Find where the given text appears and provide that cell's center as (X, Y) coordinate. 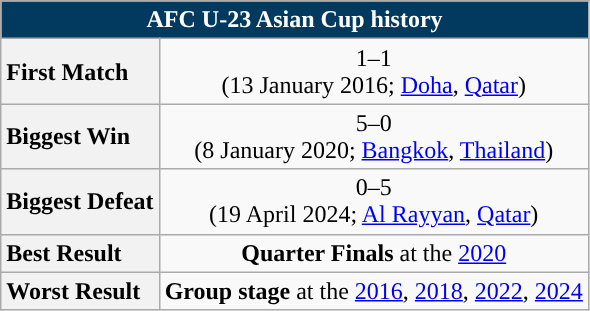
1–1 (13 January 2016; Doha, Qatar) (374, 72)
Worst Result (80, 291)
Biggest Defeat (80, 202)
Quarter Finals at the 2020 (374, 253)
Best Result (80, 253)
AFC U-23 Asian Cup history (295, 20)
0–5 (19 April 2024; Al Rayyan, Qatar) (374, 202)
Biggest Win (80, 136)
First Match (80, 72)
5–0 (8 January 2020; Bangkok, Thailand) (374, 136)
Group stage at the 2016, 2018, 2022, 2024 (374, 291)
